From the cell containing the given text, extract its center point as (X, Y) coordinate. 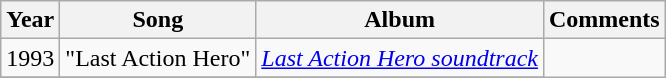
1993 (30, 58)
Comments (604, 20)
Album (400, 20)
Song (158, 20)
Last Action Hero soundtrack (400, 58)
Year (30, 20)
"Last Action Hero" (158, 58)
